Capture the cell that displays the provided text and extract its (X, Y) central coordinate. 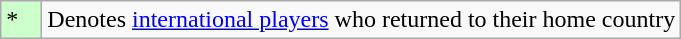
* (22, 20)
Denotes international players who returned to their home country (362, 20)
